Search for the cell housing the specified text and yield its [x, y] center coordinate. 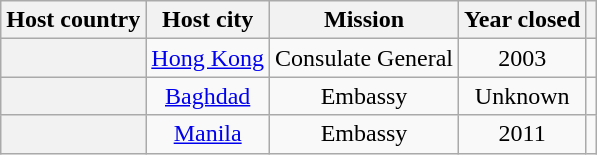
Mission [364, 20]
Manila [208, 134]
Year closed [522, 20]
Baghdad [208, 96]
Unknown [522, 96]
2003 [522, 58]
Host country [74, 20]
Host city [208, 20]
2011 [522, 134]
Consulate General [364, 58]
Hong Kong [208, 58]
